Find where the given text appears and provide that cell's center as [X, Y] coordinate. 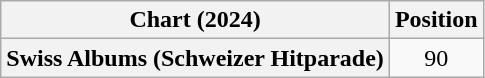
Swiss Albums (Schweizer Hitparade) [196, 58]
Chart (2024) [196, 20]
90 [436, 58]
Position [436, 20]
